Provide the [X, Y] coordinate of the cell's center where the given text is located.  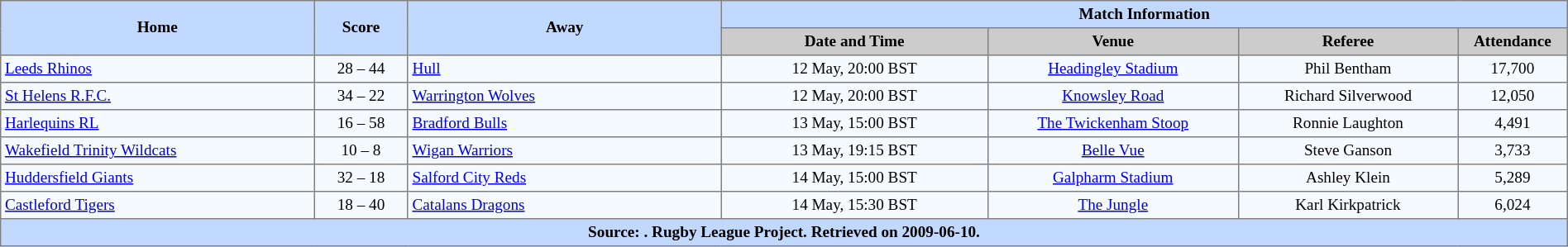
Home [157, 28]
Richard Silverwood [1348, 96]
Catalans Dragons [564, 205]
The Jungle [1113, 205]
Huddersfield Giants [157, 178]
Date and Time [854, 41]
Belle Vue [1113, 150]
Harlequins RL [157, 124]
Knowsley Road [1113, 96]
St Helens R.F.C. [157, 96]
The Twickenham Stoop [1113, 124]
Referee [1348, 41]
Hull [564, 69]
6,024 [1513, 205]
Headingley Stadium [1113, 69]
Ronnie Laughton [1348, 124]
Leeds Rhinos [157, 69]
Salford City Reds [564, 178]
Castleford Tigers [157, 205]
Bradford Bulls [564, 124]
3,733 [1513, 150]
Wigan Warriors [564, 150]
13 May, 19:15 BST [854, 150]
Away [564, 28]
18 – 40 [361, 205]
Galpharm Stadium [1113, 178]
13 May, 15:00 BST [854, 124]
Score [361, 28]
Attendance [1513, 41]
4,491 [1513, 124]
Venue [1113, 41]
Source: . Rugby League Project. Retrieved on 2009-06-10. [784, 233]
12,050 [1513, 96]
Warrington Wolves [564, 96]
10 – 8 [361, 150]
28 – 44 [361, 69]
Phil Bentham [1348, 69]
Wakefield Trinity Wildcats [157, 150]
14 May, 15:00 BST [854, 178]
Ashley Klein [1348, 178]
Steve Ganson [1348, 150]
34 – 22 [361, 96]
14 May, 15:30 BST [854, 205]
17,700 [1513, 69]
32 – 18 [361, 178]
Karl Kirkpatrick [1348, 205]
Match Information [1145, 15]
5,289 [1513, 178]
16 – 58 [361, 124]
